For the text-containing cell, return its midpoint in (X, Y) coordinate format. 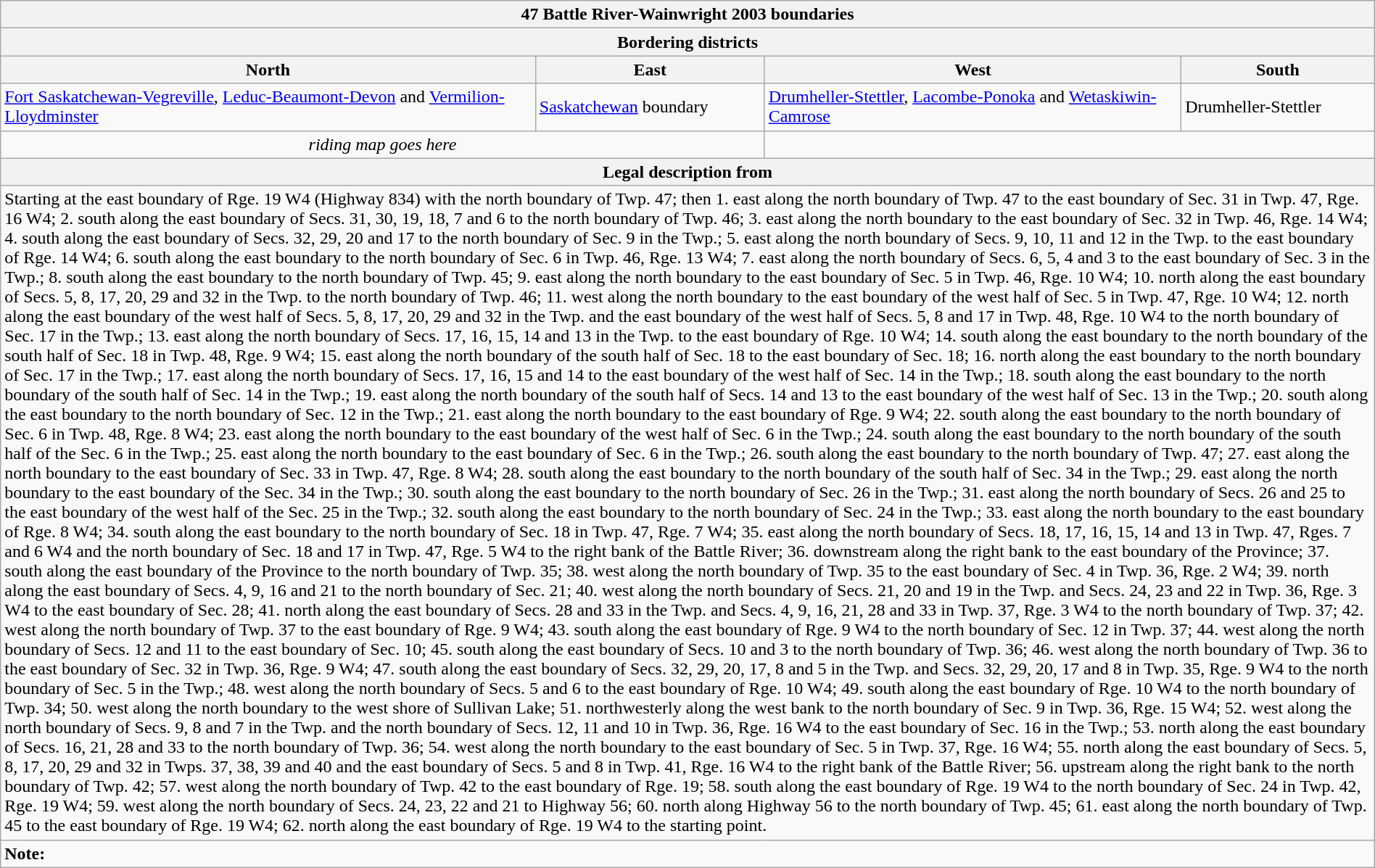
riding map goes here (383, 144)
East (650, 70)
Drumheller-Stettler (1278, 107)
Saskatchewan boundary (650, 107)
Fort Saskatchewan-Vegreville, Leduc-Beaumont-Devon and Vermilion-Lloydminster (268, 107)
West (973, 70)
47 Battle River-Wainwright 2003 boundaries (687, 15)
South (1278, 70)
North (268, 70)
Drumheller-Stettler, Lacombe-Ponoka and Wetaskiwin-Camrose (973, 107)
Note: (687, 853)
Legal description from (687, 172)
Bordering districts (687, 42)
